Output the [X, Y] coordinate of the center of the cell containing the given text.  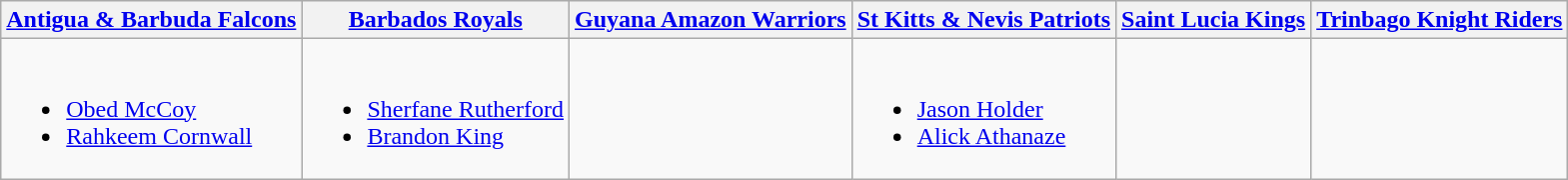
Guyana Amazon Warriors [712, 20]
Obed McCoyRahkeem Cornwall [152, 109]
Jason HolderAlick Athanaze [983, 109]
Antigua & Barbuda Falcons [152, 20]
Trinbago Knight Riders [1439, 20]
Barbados Royals [436, 20]
St Kitts & Nevis Patriots [983, 20]
Saint Lucia Kings [1213, 20]
Sherfane RutherfordBrandon King [436, 109]
